Locate the cell with the specified text and output its (x, y) center coordinate. 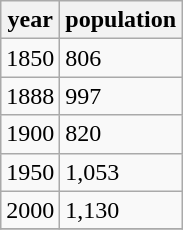
1900 (30, 134)
population (121, 20)
997 (121, 96)
1850 (30, 58)
1888 (30, 96)
1950 (30, 172)
806 (121, 58)
1,053 (121, 172)
year (30, 20)
2000 (30, 210)
1,130 (121, 210)
820 (121, 134)
